Extract the (x, y) coordinate from the center of the cell holding the provided text.  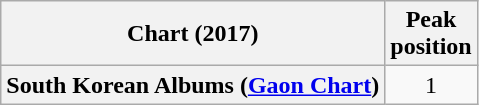
South Korean Albums (Gaon Chart) (193, 85)
Chart (2017) (193, 34)
1 (431, 85)
Peakposition (431, 34)
